Pinpoint the cell where the given text exists, returning its (X, Y) midpoint coordinate. 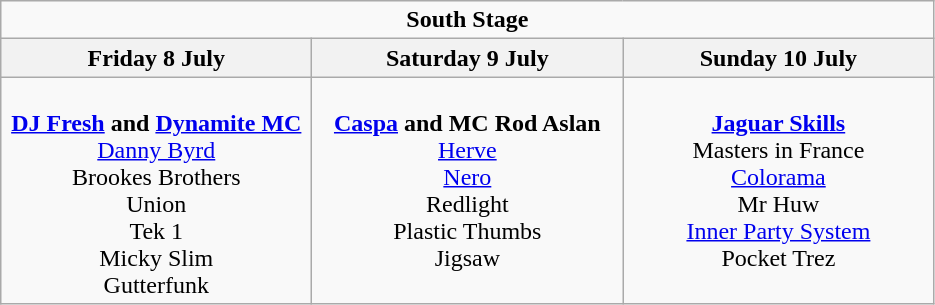
Sunday 10 July (778, 58)
Saturday 9 July (468, 58)
Friday 8 July (156, 58)
South Stage (468, 20)
Caspa and MC Rod Aslan Herve Nero Redlight Plastic Thumbs Jigsaw (468, 190)
DJ Fresh and Dynamite MC Danny Byrd Brookes Brothers Union Tek 1 Micky Slim Gutterfunk (156, 190)
Jaguar Skills Masters in France Colorama Mr Huw Inner Party System Pocket Trez (778, 190)
